Output the (X, Y) coordinate of the center of the cell containing the given text.  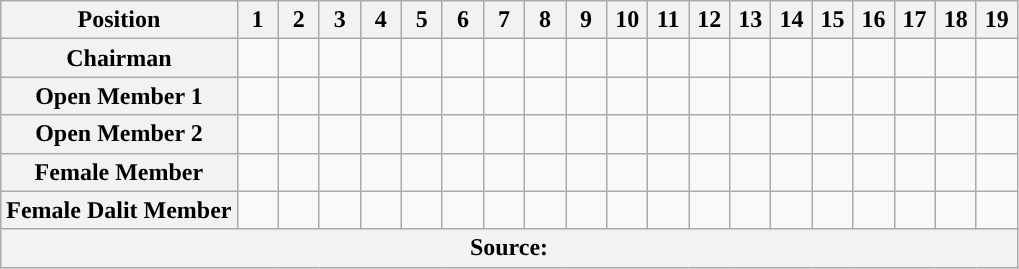
14 (792, 20)
13 (750, 20)
Female Dalit Member (119, 210)
18 (956, 20)
19 (996, 20)
9 (586, 20)
Position (119, 20)
8 (544, 20)
3 (340, 20)
6 (462, 20)
Source: (509, 248)
7 (504, 20)
4 (380, 20)
15 (832, 20)
10 (628, 20)
Open Member 1 (119, 96)
5 (422, 20)
11 (668, 20)
1 (258, 20)
Chairman (119, 58)
Female Member (119, 172)
2 (298, 20)
16 (874, 20)
12 (710, 20)
Open Member 2 (119, 134)
17 (914, 20)
